From the cell containing the given text, extract its center point as (X, Y) coordinate. 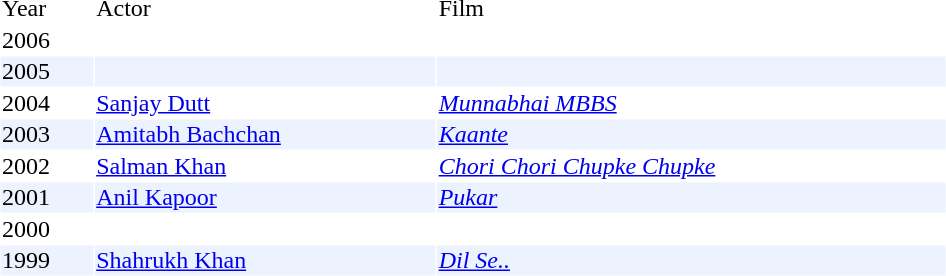
Munnabhai MBBS (691, 103)
Dil Se.. (691, 261)
Anil Kapoor (266, 197)
1999 (46, 261)
Shahrukh Khan (266, 261)
Chori Chori Chupke Chupke (691, 166)
Amitabh Bachchan (266, 135)
Kaante (691, 135)
2000 (46, 229)
Sanjay Dutt (266, 103)
Salman Khan (266, 166)
2004 (46, 103)
2002 (46, 166)
2001 (46, 197)
2006 (46, 40)
Pukar (691, 197)
2003 (46, 135)
2005 (46, 71)
